Identify which cell holds the provided text, then report its [x, y] central coordinate. 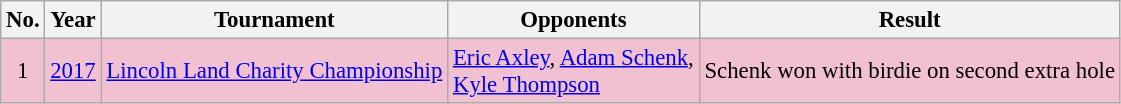
Tournament [274, 20]
2017 [73, 72]
1 [23, 72]
Opponents [574, 20]
Eric Axley, Adam Schenk, Kyle Thompson [574, 72]
Schenk won with birdie on second extra hole [910, 72]
Year [73, 20]
Result [910, 20]
No. [23, 20]
Lincoln Land Charity Championship [274, 72]
